Return [x, y] of the center of cell containing provided text 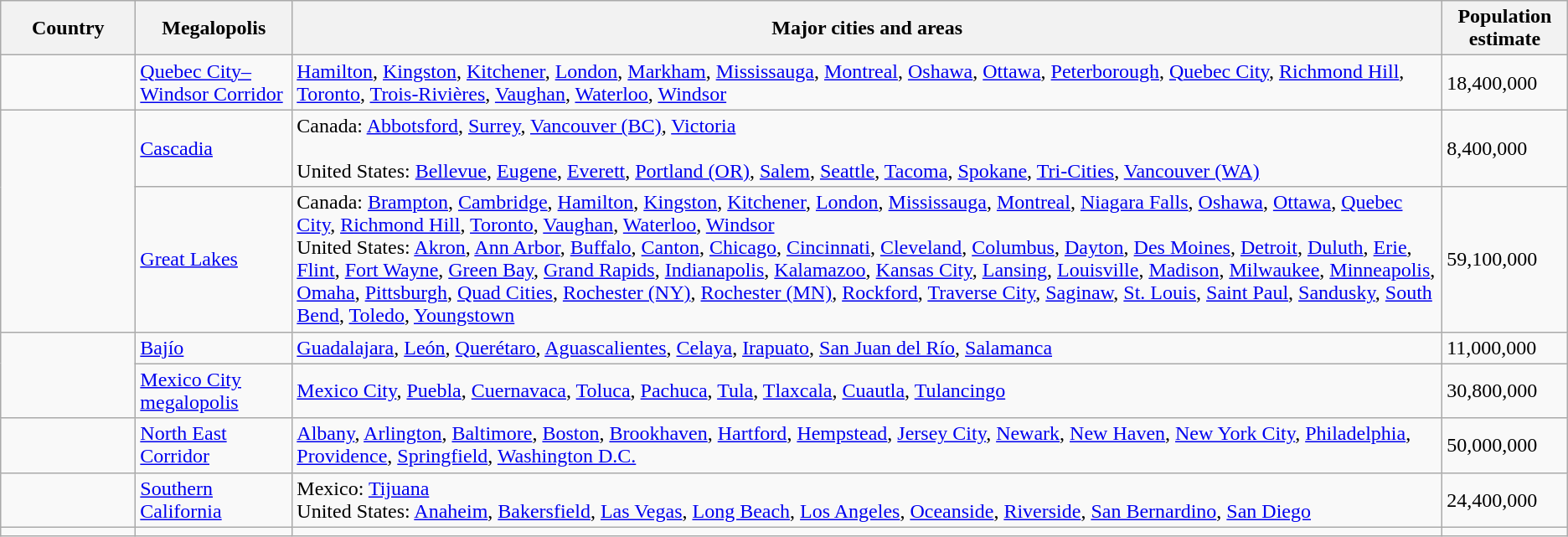
Major cities and areas [868, 28]
Bajío [214, 348]
Mexico City, Puebla, Cuernavaca, Toluca, Pachuca, Tula, Tlaxcala, Cuautla, Tulancingo [868, 390]
24,400,000 [1505, 499]
30,800,000 [1505, 390]
Cascadia [214, 148]
Great Lakes [214, 260]
North East Corridor [214, 446]
50,000,000 [1505, 446]
Country [69, 28]
Population estimate [1505, 28]
Megalopolis [214, 28]
Mexico City megalopolis [214, 390]
Quebec City–Windsor Corridor [214, 82]
8,400,000 [1505, 148]
18,400,000 [1505, 82]
11,000,000 [1505, 348]
Guadalajara, León, Querétaro, Aguascalientes, Celaya, Irapuato, San Juan del Río, Salamanca [868, 348]
Mexico: TijuanaUnited States: Anaheim, Bakersfield, Las Vegas, Long Beach, Los Angeles, Oceanside, Riverside, San Bernardino, San Diego [868, 499]
Southern California [214, 499]
59,100,000 [1505, 260]
